Extract the [X, Y] coordinate from the center of the cell holding the provided text.  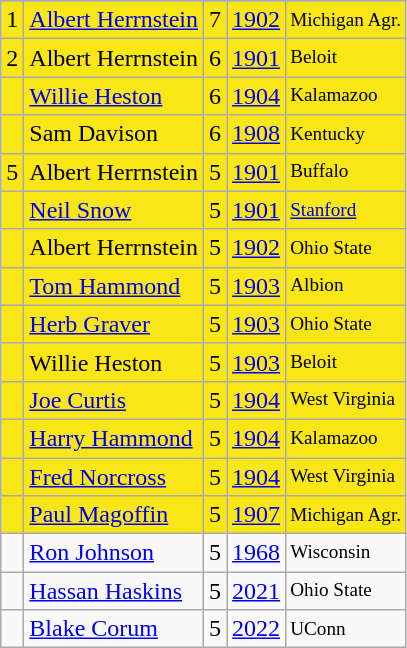
Neil Snow [114, 210]
1 [12, 20]
Albion [346, 286]
1908 [256, 134]
Herb Graver [114, 324]
Kentucky [346, 134]
Wisconsin [346, 553]
Paul Magoffin [114, 515]
Buffalo [346, 172]
Joe Curtis [114, 400]
Tom Hammond [114, 286]
Stanford [346, 210]
Fred Norcross [114, 477]
Ron Johnson [114, 553]
Sam Davison [114, 134]
1907 [256, 515]
UConn [346, 629]
2 [12, 58]
Hassan Haskins [114, 591]
Harry Hammond [114, 438]
Blake Corum [114, 629]
2022 [256, 629]
7 [214, 20]
1968 [256, 553]
2021 [256, 591]
